Provide the [x, y] coordinate of the cell's center where the given text is located.  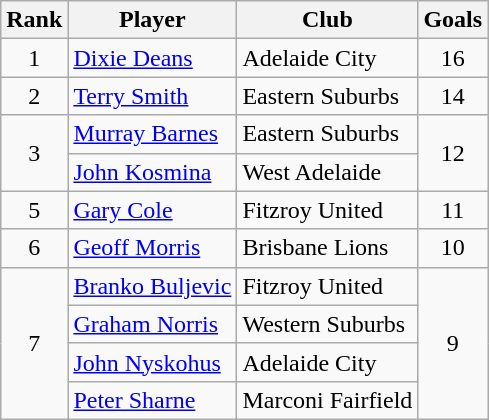
Dixie Deans [152, 58]
16 [453, 58]
Goals [453, 20]
6 [34, 248]
1 [34, 58]
9 [453, 343]
Gary Cole [152, 210]
John Kosmina [152, 172]
11 [453, 210]
7 [34, 343]
West Adelaide [328, 172]
Rank [34, 20]
10 [453, 248]
3 [34, 153]
Geoff Morris [152, 248]
Marconi Fairfield [328, 400]
Peter Sharne [152, 400]
5 [34, 210]
14 [453, 96]
Club [328, 20]
Branko Buljevic [152, 286]
12 [453, 153]
Terry Smith [152, 96]
2 [34, 96]
Murray Barnes [152, 134]
Graham Norris [152, 324]
Western Suburbs [328, 324]
Brisbane Lions [328, 248]
Player [152, 20]
John Nyskohus [152, 362]
